Detect which cell encompasses the target text, then output its [x, y] center coordinate. 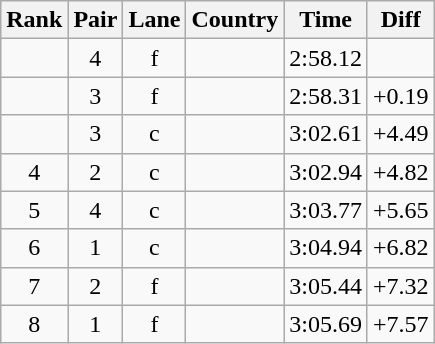
+7.32 [400, 286]
+0.19 [400, 96]
+4.82 [400, 172]
6 [34, 248]
+5.65 [400, 210]
Country [235, 20]
2:58.12 [326, 58]
3:04.94 [326, 248]
3:02.61 [326, 134]
Diff [400, 20]
3:05.69 [326, 324]
2:58.31 [326, 96]
Pair [96, 20]
3:05.44 [326, 286]
+7.57 [400, 324]
Lane [154, 20]
+6.82 [400, 248]
8 [34, 324]
Time [326, 20]
Rank [34, 20]
3:02.94 [326, 172]
3:03.77 [326, 210]
+4.49 [400, 134]
7 [34, 286]
5 [34, 210]
